Capture the cell that displays the provided text and extract its (x, y) central coordinate. 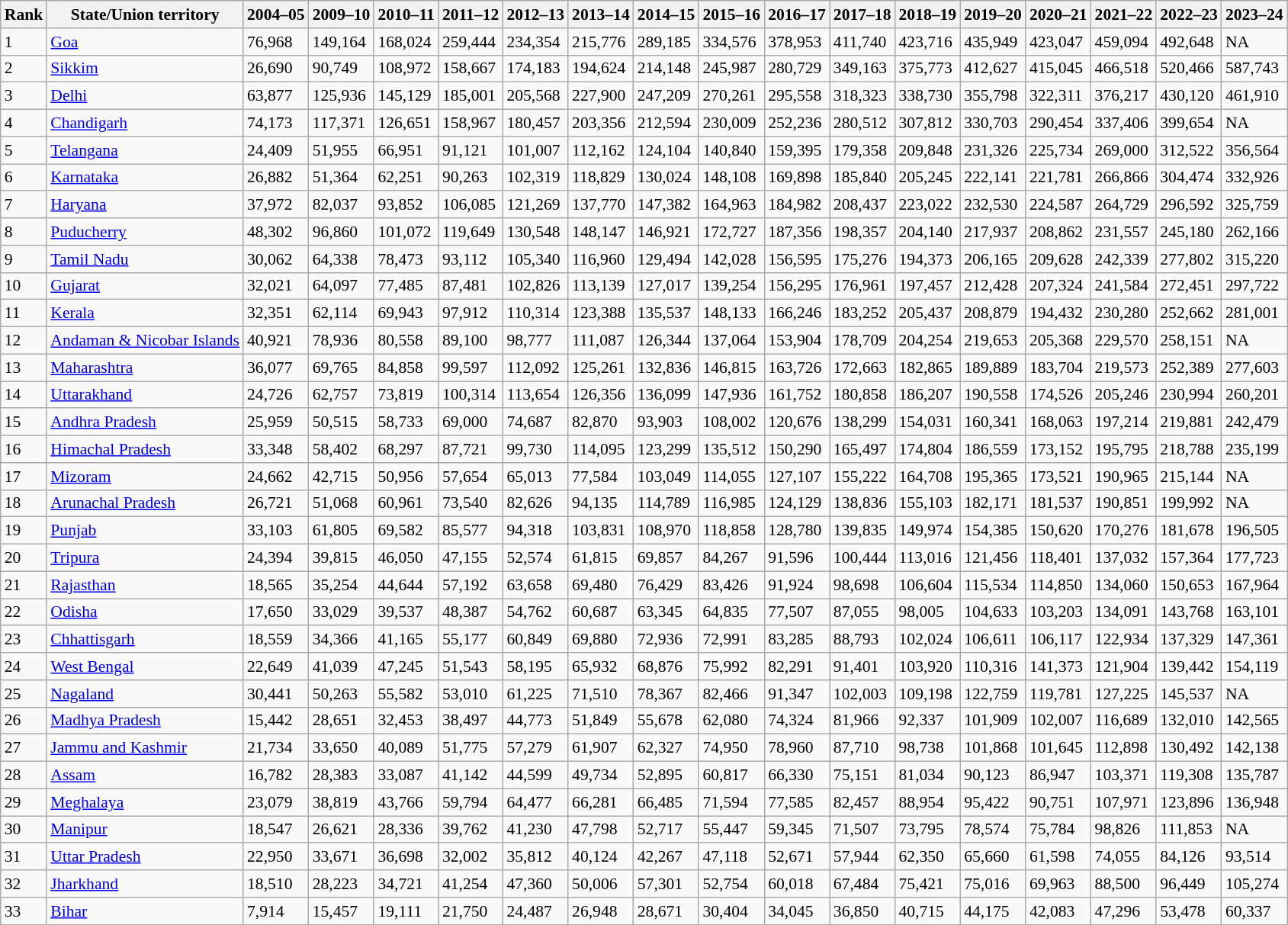
23 (24, 640)
86,947 (1058, 776)
63,345 (666, 612)
112,092 (535, 368)
356,564 (1254, 150)
98,738 (927, 748)
52,574 (535, 558)
76,968 (276, 42)
88,793 (862, 640)
29 (24, 802)
91,347 (797, 694)
130,548 (535, 232)
Rajasthan (145, 585)
423,047 (1058, 42)
318,323 (862, 96)
66,485 (666, 802)
349,163 (862, 69)
33,029 (342, 612)
27 (24, 748)
113,654 (535, 395)
252,389 (1189, 368)
18,559 (276, 640)
52,895 (666, 776)
168,063 (1058, 422)
72,991 (731, 640)
82,457 (862, 802)
205,245 (927, 178)
459,094 (1124, 42)
123,388 (601, 313)
205,368 (1058, 341)
26 (24, 721)
24,487 (535, 911)
52,717 (666, 830)
132,010 (1189, 721)
69,963 (1058, 884)
82,626 (535, 503)
47,360 (535, 884)
44,773 (535, 721)
68,297 (406, 449)
214,148 (666, 69)
61,225 (535, 694)
137,329 (1189, 640)
411,740 (862, 42)
7 (24, 205)
75,992 (731, 666)
212,428 (993, 286)
115,534 (993, 585)
Chandigarh (145, 124)
182,171 (993, 503)
72,936 (666, 640)
96,449 (1189, 884)
26,882 (276, 178)
17,650 (276, 612)
88,500 (1124, 884)
375,773 (927, 69)
32,021 (276, 286)
399,654 (1189, 124)
82,870 (601, 422)
99,730 (535, 449)
38,497 (471, 721)
88,954 (927, 802)
9 (24, 259)
277,802 (1189, 259)
295,558 (797, 96)
5 (24, 150)
2012–13 (535, 14)
Haryana (145, 205)
82,291 (797, 666)
492,648 (1189, 42)
186,559 (993, 449)
123,299 (666, 449)
297,722 (1254, 286)
111,853 (1189, 830)
315,220 (1254, 259)
180,457 (535, 124)
98,777 (535, 341)
118,858 (731, 531)
66,281 (601, 802)
122,759 (993, 694)
105,274 (1254, 884)
28,223 (342, 884)
114,789 (666, 503)
126,356 (601, 395)
41,165 (406, 640)
78,473 (406, 259)
78,960 (797, 748)
138,836 (862, 503)
75,151 (862, 776)
126,651 (406, 124)
185,001 (471, 96)
61,907 (601, 748)
32,453 (406, 721)
20 (24, 558)
307,812 (927, 124)
376,217 (1124, 96)
140,840 (731, 150)
87,710 (862, 748)
19 (24, 531)
Goa (145, 42)
172,663 (862, 368)
205,246 (1124, 395)
103,203 (1058, 612)
100,444 (862, 558)
26,948 (601, 911)
338,730 (927, 96)
64,338 (342, 259)
174,526 (1058, 395)
198,357 (862, 232)
270,261 (731, 96)
23,079 (276, 802)
229,570 (1124, 341)
230,994 (1189, 395)
174,183 (535, 69)
98,826 (1124, 830)
57,192 (471, 585)
61,598 (1058, 857)
120,676 (797, 422)
60,687 (601, 612)
124,104 (666, 150)
50,263 (342, 694)
2022–23 (1189, 14)
73,795 (927, 830)
121,456 (993, 558)
77,584 (601, 477)
195,365 (993, 477)
2010–11 (406, 14)
Meghalaya (145, 802)
260,201 (1254, 395)
State/Union territory (145, 14)
208,437 (862, 205)
108,970 (666, 531)
280,512 (862, 124)
186,207 (927, 395)
93,514 (1254, 857)
150,620 (1058, 531)
205,437 (927, 313)
28 (24, 776)
180,858 (862, 395)
51,775 (471, 748)
44,175 (993, 911)
62,350 (927, 857)
134,091 (1124, 612)
62,327 (666, 748)
136,099 (666, 395)
77,485 (406, 286)
Assam (145, 776)
102,319 (535, 178)
14 (24, 395)
156,595 (797, 259)
156,295 (797, 286)
Madhya Pradesh (145, 721)
90,123 (993, 776)
Kerala (145, 313)
62,251 (406, 178)
48,302 (276, 232)
269,000 (1124, 150)
234,354 (535, 42)
47,155 (471, 558)
91,401 (862, 666)
2018–19 (927, 14)
90,749 (342, 69)
204,140 (927, 232)
223,022 (927, 205)
84,126 (1189, 857)
18 (24, 503)
461,910 (1254, 96)
90,751 (1058, 802)
78,367 (666, 694)
110,316 (993, 666)
296,592 (1189, 205)
60,337 (1254, 911)
51,955 (342, 150)
142,028 (731, 259)
73,819 (406, 395)
185,840 (862, 178)
113,139 (601, 286)
69,000 (471, 422)
Tripura (145, 558)
170,276 (1124, 531)
58,195 (535, 666)
32,351 (276, 313)
106,085 (471, 205)
80,558 (406, 341)
West Bengal (145, 666)
50,956 (406, 477)
62,080 (731, 721)
61,805 (342, 531)
123,896 (1189, 802)
187,356 (797, 232)
49,734 (601, 776)
42,715 (342, 477)
2016–17 (797, 14)
106,117 (1058, 640)
85,577 (471, 531)
101,909 (993, 721)
116,689 (1124, 721)
36,077 (276, 368)
93,112 (471, 259)
154,119 (1254, 666)
57,301 (666, 884)
252,236 (797, 124)
60,961 (406, 503)
51,364 (342, 178)
82,466 (731, 694)
2009–10 (342, 14)
91,121 (471, 150)
46,050 (406, 558)
231,326 (993, 150)
125,936 (342, 96)
11 (24, 313)
21 (24, 585)
109,198 (927, 694)
40,921 (276, 341)
148,133 (731, 313)
159,395 (797, 150)
41,230 (535, 830)
18,565 (276, 585)
15,457 (342, 911)
290,454 (1058, 124)
91,924 (797, 585)
139,442 (1189, 666)
110,314 (535, 313)
25,959 (276, 422)
Chhattisgarh (145, 640)
51,543 (471, 666)
50,515 (342, 422)
83,285 (797, 640)
158,667 (471, 69)
2017–18 (862, 14)
217,937 (993, 232)
153,904 (797, 341)
Jharkhand (145, 884)
41,254 (471, 884)
81,966 (862, 721)
35,812 (535, 857)
Uttar Pradesh (145, 857)
28,336 (406, 830)
6 (24, 178)
142,565 (1254, 721)
137,064 (731, 341)
164,708 (927, 477)
66,330 (797, 776)
215,776 (601, 42)
116,985 (731, 503)
10 (24, 286)
100,314 (471, 395)
128,780 (797, 531)
58,402 (342, 449)
34,366 (342, 640)
26,690 (276, 69)
77,585 (797, 802)
Andhra Pradesh (145, 422)
280,729 (797, 69)
Sikkim (145, 69)
74,687 (535, 422)
101,072 (406, 232)
175,276 (862, 259)
203,356 (601, 124)
57,944 (862, 857)
102,024 (927, 640)
199,992 (1189, 503)
38,819 (342, 802)
168,024 (406, 42)
76,429 (666, 585)
245,180 (1189, 232)
33,087 (406, 776)
97,912 (471, 313)
18,510 (276, 884)
22 (24, 612)
Rank (24, 14)
44,599 (535, 776)
135,537 (666, 313)
337,406 (1124, 124)
93,903 (666, 422)
55,678 (666, 721)
53,010 (471, 694)
147,361 (1254, 640)
2 (24, 69)
116,960 (601, 259)
173,152 (1058, 449)
44,644 (406, 585)
98,698 (862, 585)
31 (24, 857)
77,507 (797, 612)
40,715 (927, 911)
15,442 (276, 721)
2023–24 (1254, 14)
52,671 (797, 857)
129,494 (666, 259)
62,757 (342, 395)
71,507 (862, 830)
75,421 (927, 884)
82,037 (342, 205)
Himachal Pradesh (145, 449)
26,621 (342, 830)
149,164 (342, 42)
146,815 (731, 368)
225,734 (1058, 150)
2013–14 (601, 14)
Delhi (145, 96)
107,971 (1124, 802)
30,404 (731, 911)
127,107 (797, 477)
63,658 (535, 585)
587,743 (1254, 69)
Jammu and Kashmir (145, 748)
145,129 (406, 96)
28,383 (342, 776)
55,582 (406, 694)
113,016 (927, 558)
134,060 (1124, 585)
71,510 (601, 694)
36,850 (862, 911)
242,479 (1254, 422)
466,518 (1124, 69)
24,662 (276, 477)
126,344 (666, 341)
2020–21 (1058, 14)
135,787 (1254, 776)
74,324 (797, 721)
194,624 (601, 69)
262,166 (1254, 232)
355,798 (993, 96)
325,759 (1254, 205)
114,850 (1058, 585)
258,151 (1189, 341)
330,703 (993, 124)
93,852 (406, 205)
78,936 (342, 341)
15 (24, 422)
221,781 (1058, 178)
101,645 (1058, 748)
64,477 (535, 802)
157,364 (1189, 558)
Arunachal Pradesh (145, 503)
59,794 (471, 802)
39,762 (471, 830)
78,574 (993, 830)
312,522 (1189, 150)
2021–22 (1124, 14)
166,246 (797, 313)
137,770 (601, 205)
32 (24, 884)
90,263 (471, 178)
196,505 (1254, 531)
2019–20 (993, 14)
66,951 (406, 150)
2011–12 (471, 14)
51,849 (601, 721)
Odisha (145, 612)
87,055 (862, 612)
Karnataka (145, 178)
39,537 (406, 612)
75,016 (993, 884)
81,034 (927, 776)
219,573 (1124, 368)
102,826 (535, 286)
33 (24, 911)
247,209 (666, 96)
Telangana (145, 150)
378,953 (797, 42)
65,660 (993, 857)
158,967 (471, 124)
178,709 (862, 341)
60,817 (731, 776)
102,007 (1058, 721)
84,858 (406, 368)
55,447 (731, 830)
1 (24, 42)
39,815 (342, 558)
121,904 (1124, 666)
215,144 (1189, 477)
209,628 (1058, 259)
43,766 (406, 802)
322,311 (1058, 96)
24,394 (276, 558)
19,111 (406, 911)
Andaman & Nicobar Islands (145, 341)
423,716 (927, 42)
155,222 (862, 477)
33,671 (342, 857)
281,001 (1254, 313)
138,299 (862, 422)
230,009 (731, 124)
28,671 (666, 911)
197,214 (1124, 422)
164,963 (731, 205)
114,095 (601, 449)
28,651 (342, 721)
167,964 (1254, 585)
179,358 (862, 150)
435,949 (993, 42)
150,653 (1189, 585)
259,444 (471, 42)
104,633 (993, 612)
7,914 (276, 911)
84,267 (731, 558)
96,860 (342, 232)
99,597 (471, 368)
Gujarat (145, 286)
172,727 (731, 232)
26,721 (276, 503)
122,934 (1124, 640)
47,118 (731, 857)
103,049 (666, 477)
3 (24, 96)
430,120 (1189, 96)
108,972 (406, 69)
69,943 (406, 313)
127,225 (1124, 694)
34,721 (406, 884)
18,547 (276, 830)
139,835 (862, 531)
69,582 (406, 531)
145,537 (1189, 694)
143,768 (1189, 612)
65,932 (601, 666)
163,726 (797, 368)
272,451 (1189, 286)
13 (24, 368)
41,039 (342, 666)
520,466 (1189, 69)
33,650 (342, 748)
75,784 (1058, 830)
24 (24, 666)
25 (24, 694)
Tamil Nadu (145, 259)
135,512 (731, 449)
48,387 (471, 612)
230,280 (1124, 313)
55,177 (471, 640)
42,267 (666, 857)
189,889 (993, 368)
37,972 (276, 205)
132,836 (666, 368)
16 (24, 449)
60,849 (535, 640)
176,961 (862, 286)
Maharashtra (145, 368)
119,649 (471, 232)
51,068 (342, 503)
204,254 (927, 341)
2004–05 (276, 14)
106,611 (993, 640)
73,540 (471, 503)
181,537 (1058, 503)
24,726 (276, 395)
332,926 (1254, 178)
92,337 (927, 721)
65,013 (535, 477)
36,698 (406, 857)
208,862 (1058, 232)
148,108 (731, 178)
161,752 (797, 395)
112,162 (601, 150)
103,371 (1124, 776)
71,594 (731, 802)
108,002 (731, 422)
163,101 (1254, 612)
142,138 (1254, 748)
98,005 (927, 612)
21,734 (276, 748)
183,252 (862, 313)
139,254 (731, 286)
227,900 (601, 96)
64,835 (731, 612)
8 (24, 232)
205,568 (535, 96)
190,558 (993, 395)
47,296 (1124, 911)
155,103 (927, 503)
141,373 (1058, 666)
222,141 (993, 178)
121,269 (535, 205)
74,173 (276, 124)
169,898 (797, 178)
35,254 (342, 585)
69,765 (342, 368)
64,097 (342, 286)
42,083 (1058, 911)
195,795 (1124, 449)
2014–15 (666, 14)
12 (24, 341)
177,723 (1254, 558)
219,653 (993, 341)
147,936 (731, 395)
218,788 (1189, 449)
30,062 (276, 259)
148,147 (601, 232)
112,898 (1124, 748)
118,401 (1058, 558)
62,114 (342, 313)
412,627 (993, 69)
119,308 (1189, 776)
54,762 (535, 612)
41,142 (471, 776)
Punjab (145, 531)
74,055 (1124, 857)
53,478 (1189, 911)
235,199 (1254, 449)
125,261 (601, 368)
Uttarakhand (145, 395)
22,950 (276, 857)
102,003 (862, 694)
266,866 (1124, 178)
34,045 (797, 911)
17 (24, 477)
146,921 (666, 232)
40,124 (601, 857)
52,754 (731, 884)
127,017 (666, 286)
147,382 (666, 205)
150,290 (797, 449)
69,880 (601, 640)
Puducherry (145, 232)
118,829 (601, 178)
242,339 (1124, 259)
58,733 (406, 422)
184,982 (797, 205)
69,480 (601, 585)
206,165 (993, 259)
94,135 (601, 503)
47,798 (601, 830)
190,851 (1124, 503)
183,704 (1058, 368)
67,484 (862, 884)
219,881 (1189, 422)
241,584 (1124, 286)
4 (24, 124)
130,492 (1189, 748)
63,877 (276, 96)
197,457 (927, 286)
106,604 (927, 585)
114,055 (731, 477)
190,965 (1124, 477)
208,879 (993, 313)
111,087 (601, 341)
194,373 (927, 259)
173,521 (1058, 477)
207,324 (1058, 286)
174,804 (927, 449)
101,007 (535, 150)
212,594 (666, 124)
94,318 (535, 531)
59,345 (797, 830)
Nagaland (145, 694)
57,654 (471, 477)
87,721 (471, 449)
Manipur (145, 830)
289,185 (666, 42)
277,603 (1254, 368)
68,876 (666, 666)
154,031 (927, 422)
245,987 (731, 69)
224,587 (1058, 205)
16,782 (276, 776)
105,340 (535, 259)
304,474 (1189, 178)
61,815 (601, 558)
22,649 (276, 666)
415,045 (1058, 69)
103,920 (927, 666)
264,729 (1124, 205)
21,750 (471, 911)
124,129 (797, 503)
119,781 (1058, 694)
334,576 (731, 42)
74,950 (731, 748)
137,032 (1124, 558)
40,089 (406, 748)
30,441 (276, 694)
91,596 (797, 558)
87,481 (471, 286)
117,371 (342, 124)
69,857 (666, 558)
160,341 (993, 422)
136,948 (1254, 802)
252,662 (1189, 313)
60,018 (797, 884)
149,974 (927, 531)
231,557 (1124, 232)
181,678 (1189, 531)
103,831 (601, 531)
33,103 (276, 531)
32,002 (471, 857)
89,100 (471, 341)
182,865 (927, 368)
57,279 (535, 748)
95,422 (993, 802)
209,848 (927, 150)
194,432 (1058, 313)
165,497 (862, 449)
33,348 (276, 449)
130,024 (666, 178)
Bihar (145, 911)
Mizoram (145, 477)
83,426 (731, 585)
101,868 (993, 748)
154,385 (993, 531)
47,245 (406, 666)
30 (24, 830)
2015–16 (731, 14)
50,006 (601, 884)
24,409 (276, 150)
232,530 (993, 205)
